Scan for the cell matching the given text and deliver its (x, y) coordinate at center. 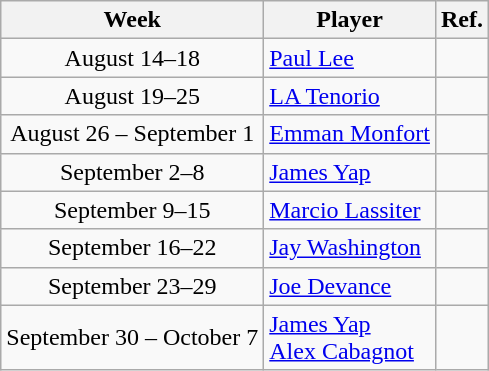
James Yap Alex Cabagnot (350, 338)
September 9–15 (132, 210)
James Yap (350, 172)
September 2–8 (132, 172)
August 26 – September 1 (132, 134)
LA Tenorio (350, 96)
Jay Washington (350, 248)
August 14–18 (132, 58)
Week (132, 20)
Ref. (462, 20)
September 30 – October 7 (132, 338)
Emman Monfort (350, 134)
Paul Lee (350, 58)
Player (350, 20)
September 23–29 (132, 286)
Joe Devance (350, 286)
August 19–25 (132, 96)
Marcio Lassiter (350, 210)
September 16–22 (132, 248)
